From the cell containing the given text, extract its center point as (x, y) coordinate. 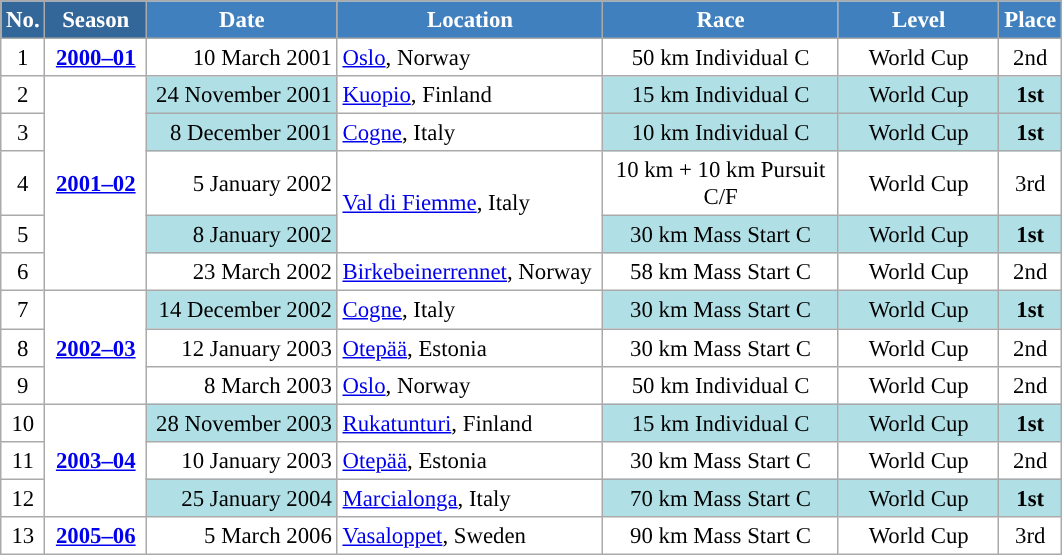
Val di Fiemme, Italy (470, 202)
Race (721, 20)
25 January 2004 (242, 498)
12 (23, 498)
Marcialonga, Italy (470, 498)
7 (23, 310)
23 March 2002 (242, 273)
8 December 2001 (242, 133)
5 (23, 235)
2005–06 (96, 536)
1 (23, 58)
13 (23, 536)
11 (23, 460)
2000–01 (96, 58)
9 (23, 385)
90 km Mass Start C (721, 536)
14 December 2002 (242, 310)
2003–04 (96, 460)
Rukatunturi, Finland (470, 423)
8 January 2002 (242, 235)
2 (23, 95)
Date (242, 20)
6 (23, 273)
8 March 2003 (242, 385)
2002–03 (96, 348)
Level (918, 20)
2001–02 (96, 184)
28 November 2003 (242, 423)
Location (470, 20)
70 km Mass Start C (721, 498)
10 (23, 423)
5 March 2006 (242, 536)
Kuopio, Finland (470, 95)
Birkebeinerrennet, Norway (470, 273)
4 (23, 184)
24 November 2001 (242, 95)
8 (23, 348)
10 January 2003 (242, 460)
10 km + 10 km Pursuit C/F (721, 184)
10 March 2001 (242, 58)
12 January 2003 (242, 348)
3 (23, 133)
Vasaloppet, Sweden (470, 536)
No. (23, 20)
Place (1030, 20)
10 km Individual C (721, 133)
Season (96, 20)
5 January 2002 (242, 184)
58 km Mass Start C (721, 273)
